Capture the cell that displays the provided text and extract its (X, Y) central coordinate. 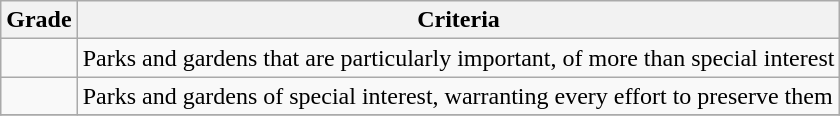
Grade (39, 20)
Parks and gardens of special interest, warranting every effort to preserve them (458, 96)
Criteria (458, 20)
Parks and gardens that are particularly important, of more than special interest (458, 58)
